Capture the cell that displays the provided text and extract its (x, y) central coordinate. 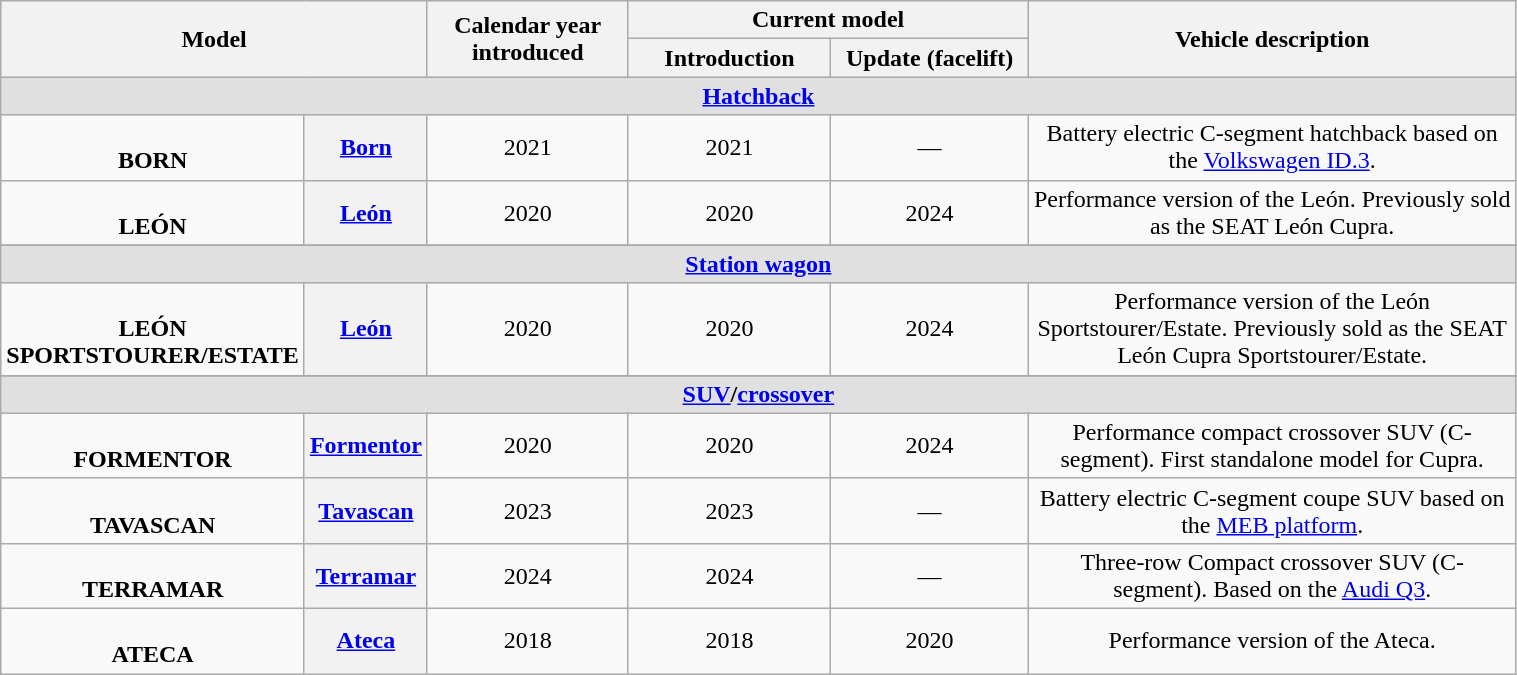
TERRAMAR (153, 576)
Station wagon (758, 264)
Performance version of the Ateca. (1272, 640)
SUV/crossover (758, 394)
Tavascan (366, 510)
ATECA (153, 640)
Born (366, 148)
Update (facelift) (930, 58)
LEÓN SPORTSTOURER/ESTATE (153, 329)
Formentor (366, 446)
Performance version of the León. Previously sold as the SEAT León Cupra. (1272, 212)
Introduction (730, 58)
Model (214, 39)
Performance compact crossover SUV (C-segment). First standalone model for Cupra. (1272, 446)
Hatchback (758, 96)
Terramar (366, 576)
Vehicle description (1272, 39)
Battery electric C-segment coupe SUV based on the MEB platform. (1272, 510)
Current model (828, 20)
Battery electric C-segment hatchback based on the Volkswagen ID.3. (1272, 148)
TAVASCAN (153, 510)
Performance version of the León Sportstourer/Estate. Previously sold as the SEAT León Cupra Sportstourer/Estate. (1272, 329)
Calendar yearintroduced (528, 39)
Three-row Compact crossover SUV (C-segment). Based on the Audi Q3. (1272, 576)
Ateca (366, 640)
BORN (153, 148)
FORMENTOR (153, 446)
LEÓN (153, 212)
